Pinpoint the cell where the given text exists, returning its (x, y) midpoint coordinate. 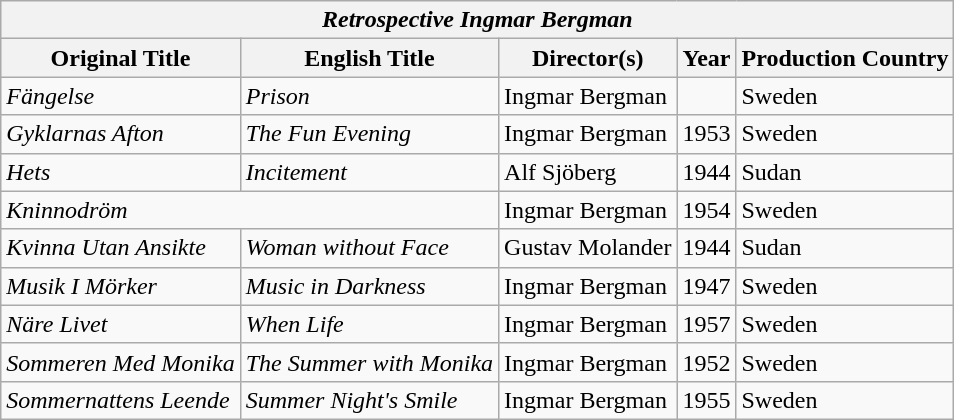
Fängelse (120, 96)
1954 (706, 210)
Year (706, 58)
Sommeren Med Monika (120, 362)
Näre Livet (120, 324)
Retrospective Ingmar Bergman (478, 20)
Gustav Molander (588, 248)
The Summer with Monika (369, 362)
Alf Sjöberg (588, 172)
Original Title (120, 58)
1953 (706, 134)
Sommernattens Leende (120, 400)
1952 (706, 362)
English Title (369, 58)
Musik I Mörker (120, 286)
Hets (120, 172)
1947 (706, 286)
Production Country (845, 58)
Prison (369, 96)
Music in Darkness (369, 286)
Incitement (369, 172)
When Life (369, 324)
Kvinna Utan Ansikte (120, 248)
Gyklarnas Afton (120, 134)
1957 (706, 324)
Kninnodröm (250, 210)
1955 (706, 400)
Director(s) (588, 58)
The Fun Evening (369, 134)
Woman without Face (369, 248)
Summer Night's Smile (369, 400)
